Capture the cell that displays the provided text and extract its [X, Y] central coordinate. 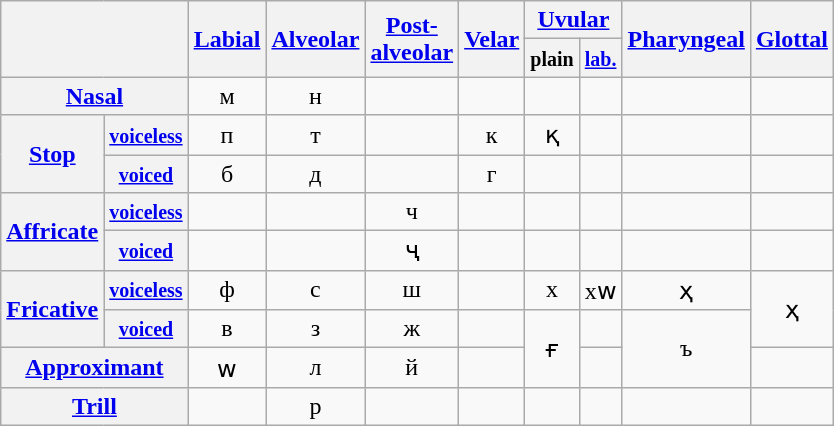
Velar [492, 39]
Labial [227, 39]
с [316, 290]
lab. [600, 58]
й [412, 368]
б [227, 173]
ф [227, 290]
д [316, 173]
plain [552, 58]
ш [412, 290]
ч [412, 212]
п [227, 135]
Uvular [574, 20]
м [227, 96]
ҷ [412, 251]
Approximant [94, 368]
Glottal [792, 39]
Post‐alveolar [412, 39]
р [316, 406]
Pharyngeal [686, 39]
Fricative [52, 309]
г [492, 173]
ԝ [227, 368]
к [492, 135]
Trill [94, 406]
ъ [686, 349]
Affricate [52, 232]
ж [412, 329]
з [316, 329]
н [316, 96]
л [316, 368]
Nasal [94, 96]
т [316, 135]
хԝ [600, 290]
Alveolar [316, 39]
ғ [552, 349]
в [227, 329]
Stop [52, 154]
х [552, 290]
қ [552, 135]
